Return [X, Y] of the center of cell containing provided text 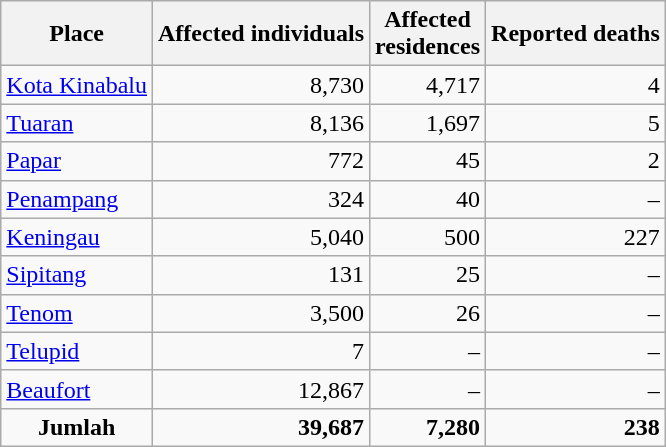
40 [428, 199]
772 [262, 161]
7 [262, 351]
Tuaran [77, 123]
Tenom [77, 313]
5,040 [262, 237]
Affected individuals [262, 34]
238 [576, 427]
Reported deaths [576, 34]
8,730 [262, 85]
5 [576, 123]
4,717 [428, 85]
Affectedresidences [428, 34]
8,136 [262, 123]
2 [576, 161]
324 [262, 199]
4 [576, 85]
Place [77, 34]
Beaufort [77, 389]
7,280 [428, 427]
131 [262, 275]
Penampang [77, 199]
26 [428, 313]
25 [428, 275]
Kota Kinabalu [77, 85]
500 [428, 237]
Jumlah [77, 427]
45 [428, 161]
227 [576, 237]
12,867 [262, 389]
Sipitang [77, 275]
Keningau [77, 237]
Papar [77, 161]
1,697 [428, 123]
Telupid [77, 351]
39,687 [262, 427]
3,500 [262, 313]
